Find where the given text appears and provide that cell's center as [X, Y] coordinate. 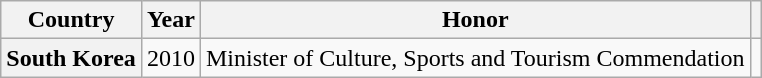
Year [170, 20]
Country [72, 20]
Honor [475, 20]
2010 [170, 58]
Minister of Culture, Sports and Tourism Commendation [475, 58]
South Korea [72, 58]
